Identify which cell holds the provided text, then report its (X, Y) central coordinate. 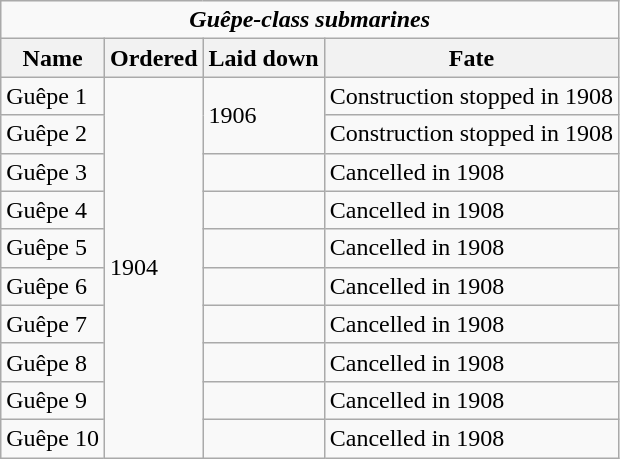
1904 (154, 268)
Guêpe 4 (53, 210)
Guêpe 7 (53, 324)
Guêpe 9 (53, 400)
Guêpe 1 (53, 96)
Guêpe 10 (53, 438)
1906 (264, 115)
Guêpe 2 (53, 134)
Fate (471, 58)
Name (53, 58)
Guêpe 8 (53, 362)
Guêpe 6 (53, 286)
Ordered (154, 58)
Guêpe-class submarines (310, 20)
Guêpe 3 (53, 172)
Laid down (264, 58)
Guêpe 5 (53, 248)
